Search for the cell housing the specified text and yield its (X, Y) center coordinate. 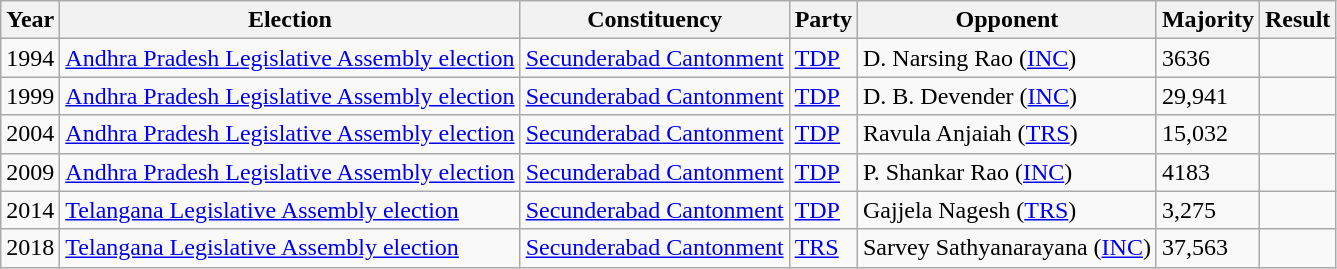
Opponent (1006, 20)
Gajjela Nagesh (TRS) (1006, 210)
2018 (30, 248)
3636 (1208, 58)
Election (290, 20)
P. Shankar Rao (INC) (1006, 172)
Result (1297, 20)
Sarvey Sathyanarayana (INC) (1006, 248)
Majority (1208, 20)
TRS (823, 248)
2004 (30, 134)
2009 (30, 172)
D. B. Devender (INC) (1006, 96)
D. Narsing Rao (INC) (1006, 58)
2014 (30, 210)
3,275 (1208, 210)
1994 (30, 58)
Year (30, 20)
29,941 (1208, 96)
15,032 (1208, 134)
Constituency (654, 20)
Ravula Anjaiah (TRS) (1006, 134)
Party (823, 20)
4183 (1208, 172)
1999 (30, 96)
37,563 (1208, 248)
